Search for the cell housing the specified text and yield its [X, Y] center coordinate. 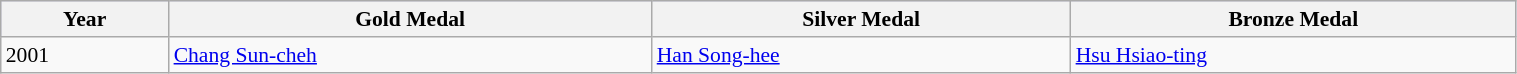
2001 [85, 55]
Gold Medal [410, 19]
Year [85, 19]
Hsu Hsiao-ting [1294, 55]
Han Song-hee [862, 55]
Silver Medal [862, 19]
Bronze Medal [1294, 19]
Chang Sun-cheh [410, 55]
